Find where the given text appears and provide that cell's center as [X, Y] coordinate. 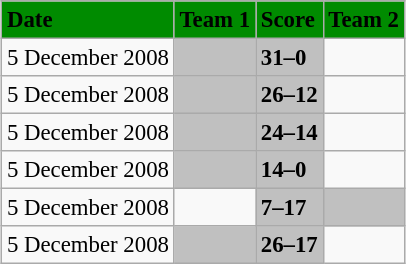
31–0 [290, 57]
Score [290, 20]
7–17 [290, 208]
Team 1 [214, 20]
Date [88, 20]
26–17 [290, 245]
26–12 [290, 95]
Team 2 [364, 20]
24–14 [290, 133]
14–0 [290, 170]
